Identify which cell holds the provided text, then report its (x, y) central coordinate. 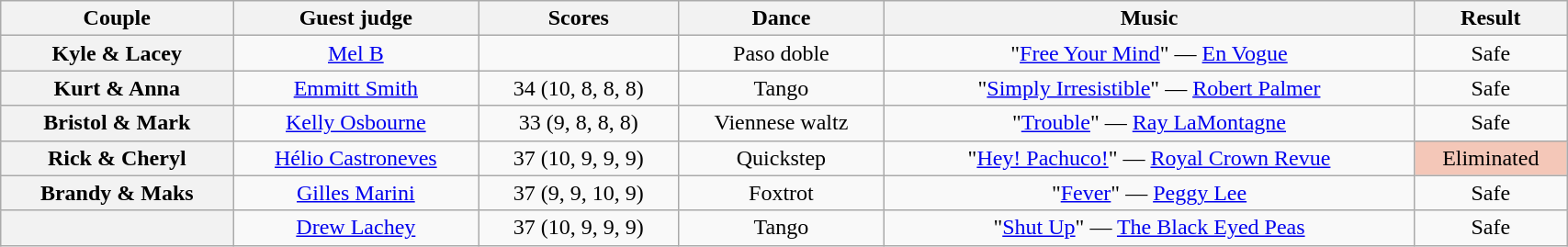
Scores (579, 18)
Hélio Castroneves (356, 158)
"Shut Up" — The Black Eyed Peas (1149, 228)
Kyle & Lacey (118, 53)
Dance (781, 18)
Bristol & Mark (118, 123)
Gilles Marini (356, 193)
Emmitt Smith (356, 88)
Kurt & Anna (118, 88)
Viennese waltz (781, 123)
"Hey! Pachuco!" — Royal Crown Revue (1149, 158)
Drew Lachey (356, 228)
Guest judge (356, 18)
Result (1491, 18)
Quickstep (781, 158)
Couple (118, 18)
33 (9, 8, 8, 8) (579, 123)
Rick & Cheryl (118, 158)
"Trouble" — Ray LaMontagne (1149, 123)
34 (10, 8, 8, 8) (579, 88)
Brandy & Maks (118, 193)
Kelly Osbourne (356, 123)
Foxtrot (781, 193)
"Free Your Mind" — En Vogue (1149, 53)
37 (9, 9, 10, 9) (579, 193)
Music (1149, 18)
Mel B (356, 53)
Paso doble (781, 53)
"Fever" — Peggy Lee (1149, 193)
"Simply Irresistible" — Robert Palmer (1149, 88)
Eliminated (1491, 158)
